Identify which cell holds the provided text, then report its [X, Y] central coordinate. 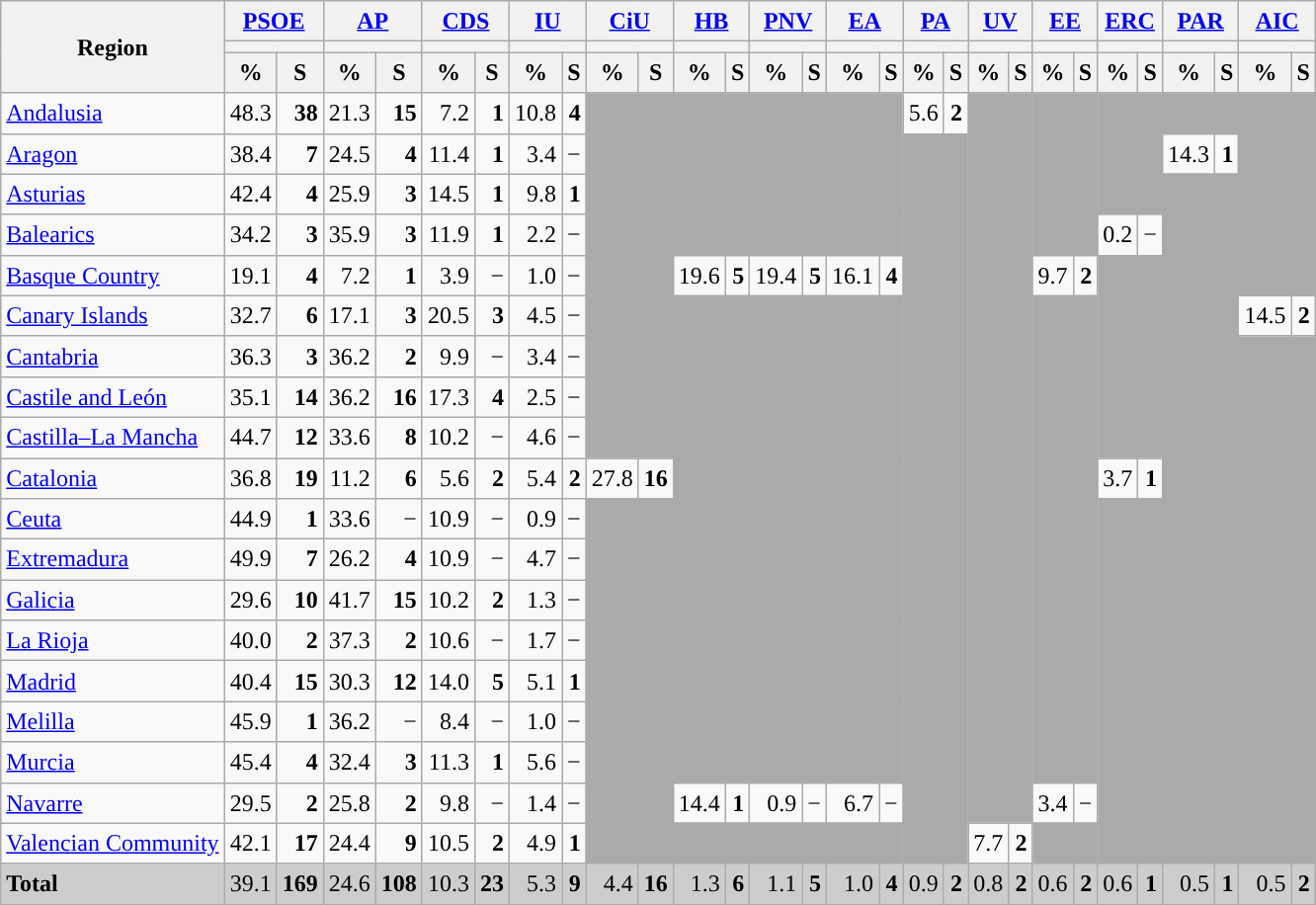
24.6 [350, 883]
UV [1000, 22]
5.1 [535, 682]
Total [113, 883]
1.1 [777, 883]
Madrid [113, 682]
35.9 [350, 235]
39.1 [251, 883]
8.4 [449, 721]
Catalonia [113, 478]
Galicia [113, 601]
5.3 [535, 883]
La Rioja [113, 640]
Murcia [113, 763]
45.4 [251, 763]
35.1 [251, 397]
Castile and León [113, 397]
10.5 [449, 844]
30.3 [350, 682]
7.7 [988, 844]
169 [300, 883]
37.3 [350, 640]
Castilla–La Mancha [113, 437]
10 [300, 601]
36.8 [251, 478]
Cantabria [113, 356]
32.4 [350, 763]
34.2 [251, 235]
20.5 [449, 316]
27.8 [613, 478]
11.3 [449, 763]
32.7 [251, 316]
ERC [1130, 22]
PAR [1199, 22]
1.7 [535, 640]
1.4 [535, 802]
4.9 [535, 844]
Ceuta [113, 520]
25.9 [350, 194]
24.4 [350, 844]
0.8 [988, 883]
Navarre [113, 802]
Melilla [113, 721]
IU [547, 22]
24.5 [350, 154]
3.7 [1118, 478]
26.2 [350, 559]
CDS [465, 22]
40.4 [251, 682]
Andalusia [113, 113]
10.8 [535, 113]
Region [113, 47]
Canary Islands [113, 316]
8 [399, 437]
PNV [788, 22]
4.4 [613, 883]
Valencian Community [113, 844]
41.7 [350, 601]
3.9 [449, 275]
Extremadura [113, 559]
44.9 [251, 520]
17.1 [350, 316]
6.7 [852, 802]
29.5 [251, 802]
2.2 [535, 235]
40.0 [251, 640]
PSOE [274, 22]
Asturias [113, 194]
4.5 [535, 316]
108 [399, 883]
11.2 [350, 478]
CiU [629, 22]
HB [711, 22]
0.2 [1118, 235]
EE [1065, 22]
14 [300, 397]
PA [935, 22]
45.9 [251, 721]
EA [864, 22]
11.4 [449, 154]
14.0 [449, 682]
AP [372, 22]
19.4 [777, 275]
17 [300, 844]
19.6 [699, 275]
14.4 [699, 802]
42.1 [251, 844]
2.5 [535, 397]
4.6 [535, 437]
Aragon [113, 154]
9.7 [1053, 275]
16.1 [852, 275]
11.9 [449, 235]
38 [300, 113]
17.3 [449, 397]
19.1 [251, 275]
19 [300, 478]
AIC [1276, 22]
14.3 [1188, 154]
Balearics [113, 235]
25.8 [350, 802]
42.4 [251, 194]
10.6 [449, 640]
21.3 [350, 113]
49.9 [251, 559]
36.3 [251, 356]
29.6 [251, 601]
5.4 [535, 478]
23 [492, 883]
44.7 [251, 437]
38.4 [251, 154]
4.7 [535, 559]
Basque Country [113, 275]
9.9 [449, 356]
10.3 [449, 883]
48.3 [251, 113]
